Find where the given text appears and provide that cell's center as (X, Y) coordinate. 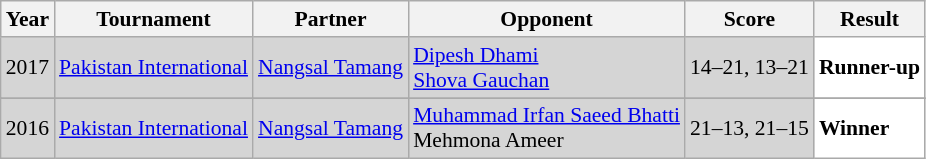
Partner (330, 19)
Score (750, 19)
2017 (28, 68)
2016 (28, 128)
Winner (870, 128)
Tournament (154, 19)
21–13, 21–15 (750, 128)
14–21, 13–21 (750, 68)
Opponent (546, 19)
Muhammad Irfan Saeed Bhatti Mehmona Ameer (546, 128)
Dipesh Dhami Shova Gauchan (546, 68)
Result (870, 19)
Runner-up (870, 68)
Year (28, 19)
